Scan for the cell matching the given text and deliver its (x, y) coordinate at center. 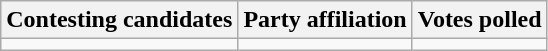
Contesting candidates (120, 20)
Votes polled (480, 20)
Party affiliation (325, 20)
